Output the (x, y) coordinate of the center of the cell containing the given text.  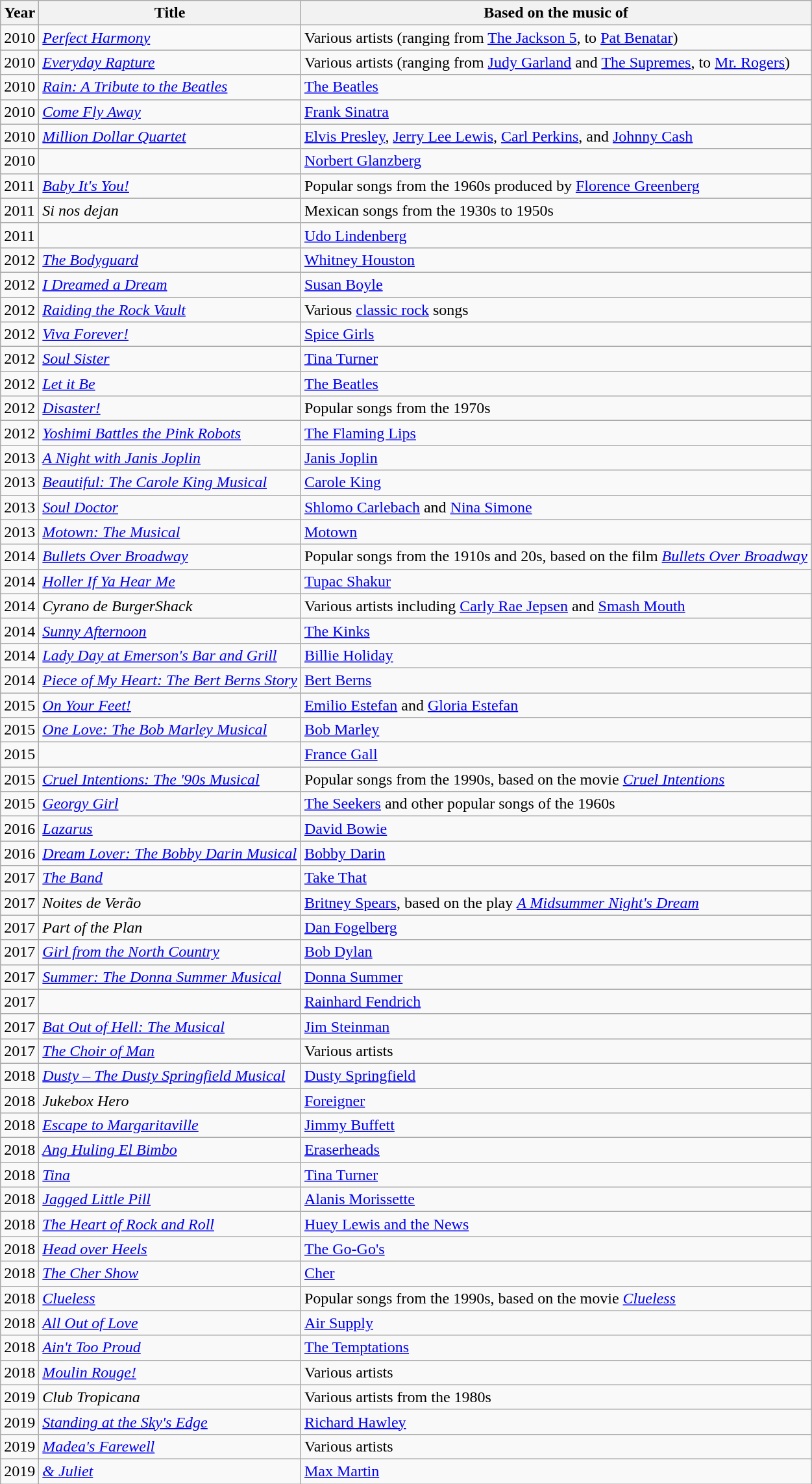
Tina (170, 1175)
Donna Summer (556, 977)
Bert Berns (556, 680)
Yoshimi Battles the Pink Robots (170, 433)
Emilio Estefan and Gloria Estefan (556, 705)
Eraserheads (556, 1150)
The Cher Show (170, 1274)
Bob Marley (556, 730)
Lady Day at Emerson's Bar and Grill (170, 655)
Lazarus (170, 829)
Bullets Over Broadway (170, 557)
Girl from the North Country (170, 952)
Ain't Too Proud (170, 1348)
Popular songs from the 1960s produced by Florence Greenberg (556, 186)
& Juliet (170, 1471)
The Temptations (556, 1348)
Billie Holiday (556, 655)
Cruel Intentions: The '90s Musical (170, 779)
The Seekers and other popular songs of the 1960s (556, 804)
The Bodyguard (170, 260)
Dan Fogelberg (556, 927)
Motown (556, 532)
Part of the Plan (170, 927)
Britney Spears, based on the play A Midsummer Night's Dream (556, 903)
On Your Feet! (170, 705)
Various artists (ranging from Judy Garland and The Supremes, to Mr. Rogers) (556, 62)
Viva Forever! (170, 334)
Udo Lindenberg (556, 235)
Frank Sinatra (556, 112)
The Heart of Rock and Roll (170, 1224)
Bobby Darin (556, 853)
Jim Steinman (556, 1026)
The Go-Go's (556, 1249)
Escape to Margaritaville (170, 1126)
Sunny Afternoon (170, 631)
Cher (556, 1274)
Standing at the Sky's Edge (170, 1422)
Various artists (ranging from The Jackson 5, to Pat Benatar) (556, 38)
Popular songs from the 1990s, based on the movie Clueless (556, 1298)
David Bowie (556, 829)
Clueless (170, 1298)
Baby It's You! (170, 186)
Based on the music of (556, 13)
Popular songs from the 1970s (556, 409)
Si nos dejan (170, 210)
Jimmy Buffett (556, 1126)
The Flaming Lips (556, 433)
Janis Joplin (556, 458)
Take That (556, 878)
A Night with Janis Joplin (170, 458)
Popular songs from the 1910s and 20s, based on the film Bullets Over Broadway (556, 557)
Title (170, 13)
Rainhard Fendrich (556, 1001)
Carole King (556, 483)
Dusty – The Dusty Springfield Musical (170, 1075)
Rain: A Tribute to the Beatles (170, 87)
Elvis Presley, Jerry Lee Lewis, Carl Perkins, and Johnny Cash (556, 136)
Shlomo Carlebach and Nina Simone (556, 507)
Ang Huling El Bimbo (170, 1150)
Jukebox Hero (170, 1101)
Everyday Rapture (170, 62)
Bob Dylan (556, 952)
All Out of Love (170, 1323)
Mexican songs from the 1930s to 1950s (556, 210)
Motown: The Musical (170, 532)
Raiding the Rock Vault (170, 310)
Year (19, 13)
Jagged Little Pill (170, 1200)
Susan Boyle (556, 284)
Disaster! (170, 409)
Norbert Glanzberg (556, 161)
The Kinks (556, 631)
Various classic rock songs (556, 310)
Let it Be (170, 384)
The Choir of Man (170, 1051)
I Dreamed a Dream (170, 284)
Various artists including Carly Rae Jepsen and Smash Mouth (556, 606)
Air Supply (556, 1323)
Million Dollar Quartet (170, 136)
Foreigner (556, 1101)
Huey Lewis and the News (556, 1224)
Madea's Farewell (170, 1446)
Cyrano de BurgerShack (170, 606)
Popular songs from the 1990s, based on the movie Cruel Intentions (556, 779)
Come Fly Away (170, 112)
Piece of My Heart: The Bert Berns Story (170, 680)
Bat Out of Hell: The Musical (170, 1026)
Noites de Verão (170, 903)
Soul Sister (170, 359)
Holler If Ya Hear Me (170, 581)
Head over Heels (170, 1249)
Club Tropicana (170, 1397)
Summer: The Donna Summer Musical (170, 977)
Whitney Houston (556, 260)
Various artists from the 1980s (556, 1397)
One Love: The Bob Marley Musical (170, 730)
Richard Hawley (556, 1422)
Max Martin (556, 1471)
The Band (170, 878)
Dream Lover: The Bobby Darin Musical (170, 853)
Dusty Springfield (556, 1075)
Moulin Rouge! (170, 1372)
Beautiful: The Carole King Musical (170, 483)
Soul Doctor (170, 507)
Tupac Shakur (556, 581)
France Gall (556, 755)
Alanis Morissette (556, 1200)
Perfect Harmony (170, 38)
Spice Girls (556, 334)
Georgy Girl (170, 804)
